Pinpoint the cell where the given text exists, returning its (X, Y) midpoint coordinate. 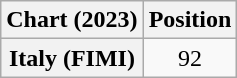
92 (190, 58)
Italy (FIMI) (72, 58)
Chart (2023) (72, 20)
Position (190, 20)
